Capture the cell that displays the provided text and extract its [X, Y] central coordinate. 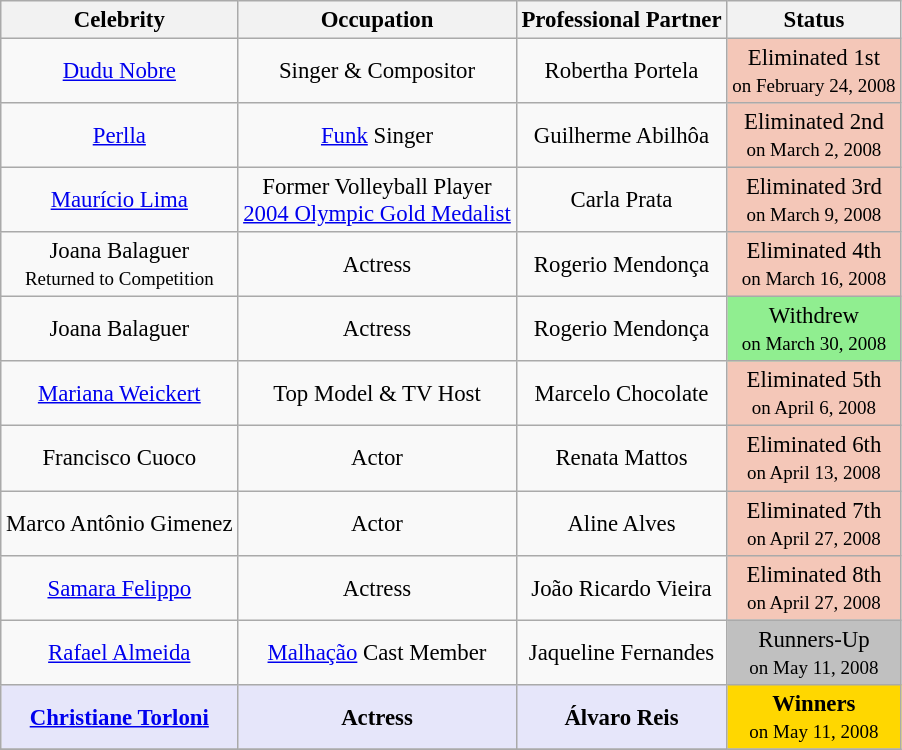
Eliminated 5thon April 6, 2008 [814, 394]
Joana BalaguerReturned to Competition [120, 264]
Marcelo Chocolate [622, 394]
Samara Felippo [120, 588]
Eliminated 4thon March 16, 2008 [814, 264]
Eliminated 3rdon March 9, 2008 [814, 200]
Eliminated 8thon April 27, 2008 [814, 588]
Former Volleyball Player2004 Olympic Gold Medalist [377, 200]
Carla Prata [622, 200]
Professional Partner [622, 20]
Celebrity [120, 20]
Top Model & TV Host [377, 394]
Renata Mattos [622, 458]
Robertha Portela [622, 72]
Eliminated 1ston February 24, 2008 [814, 72]
Jaqueline Fernandes [622, 652]
Funk Singer [377, 136]
Maurício Lima [120, 200]
Christiane Torloni [120, 716]
Guilherme Abilhôa [622, 136]
Mariana Weickert [120, 394]
Álvaro Reis [622, 716]
Francisco Cuoco [120, 458]
Eliminated 2ndon March 2, 2008 [814, 136]
Marco Antônio Gimenez [120, 524]
Winnerson May 11, 2008 [814, 716]
Singer & Compositor [377, 72]
João Ricardo Vieira [622, 588]
Status [814, 20]
Dudu Nobre [120, 72]
Malhação Cast Member [377, 652]
Aline Alves [622, 524]
Withdrew on March 30, 2008 [814, 330]
Joana Balaguer [120, 330]
Perlla [120, 136]
Occupation [377, 20]
Runners-Upon May 11, 2008 [814, 652]
Rafael Almeida [120, 652]
Eliminated 7thon April 27, 2008 [814, 524]
Eliminated 6thon April 13, 2008 [814, 458]
